Pinpoint the cell where the given text exists, returning its (x, y) midpoint coordinate. 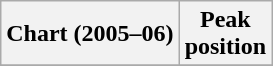
Peak position (225, 34)
Chart (2005–06) (90, 34)
